Provide the [X, Y] coordinate of the cell's center where the given text is located.  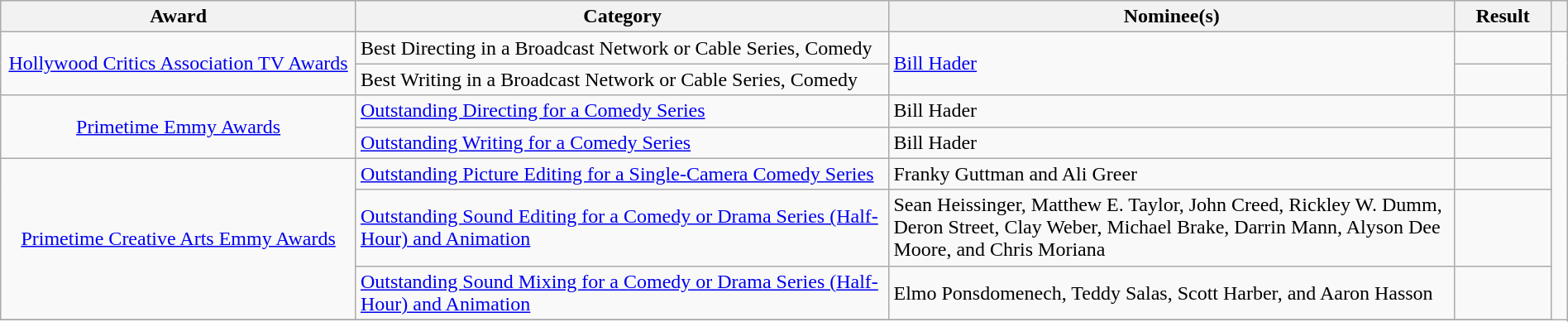
Primetime Creative Arts Emmy Awards [179, 238]
Best Directing in a Broadcast Network or Cable Series, Comedy [622, 48]
Franky Guttman and Ali Greer [1172, 174]
Award [179, 17]
Nominee(s) [1172, 17]
Primetime Emmy Awards [179, 127]
Result [1503, 17]
Outstanding Sound Editing for a Comedy or Drama Series (Half-Hour) and Animation [622, 228]
Elmo Ponsdomenech, Teddy Salas, Scott Harber, and Aaron Hasson [1172, 293]
Outstanding Directing for a Comedy Series [622, 111]
Hollywood Critics Association TV Awards [179, 64]
Outstanding Picture Editing for a Single-Camera Comedy Series [622, 174]
Outstanding Writing for a Comedy Series [622, 142]
Outstanding Sound Mixing for a Comedy or Drama Series (Half-Hour) and Animation [622, 293]
Best Writing in a Broadcast Network or Cable Series, Comedy [622, 79]
Category [622, 17]
